Detect which cell encompasses the target text, then output its (x, y) center coordinate. 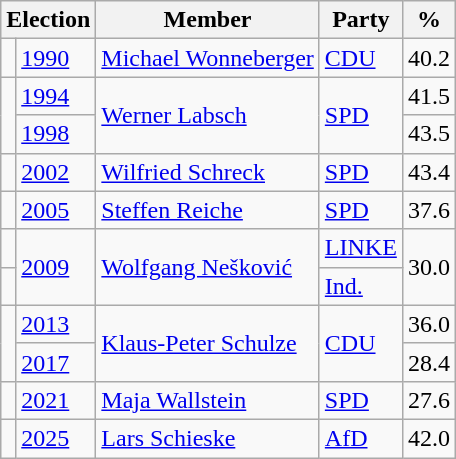
Klaus-Peter Schulze (208, 343)
2005 (56, 210)
40.2 (428, 58)
Maja Wallstein (208, 400)
LINKE (360, 248)
28.4 (428, 362)
% (428, 20)
2017 (56, 362)
Michael Wonneberger (208, 58)
2013 (56, 324)
Ind. (360, 286)
43.4 (428, 172)
1990 (56, 58)
Steffen Reiche (208, 210)
Member (208, 20)
2009 (56, 267)
27.6 (428, 400)
Wilfried Schreck (208, 172)
Party (360, 20)
Wolfgang Nešković (208, 267)
41.5 (428, 96)
1994 (56, 96)
2002 (56, 172)
Lars Schieske (208, 438)
43.5 (428, 134)
37.6 (428, 210)
30.0 (428, 267)
42.0 (428, 438)
2021 (56, 400)
Werner Labsch (208, 115)
AfD (360, 438)
1998 (56, 134)
2025 (56, 438)
36.0 (428, 324)
Election (48, 20)
